Scan for the cell matching the given text and deliver its [X, Y] coordinate at center. 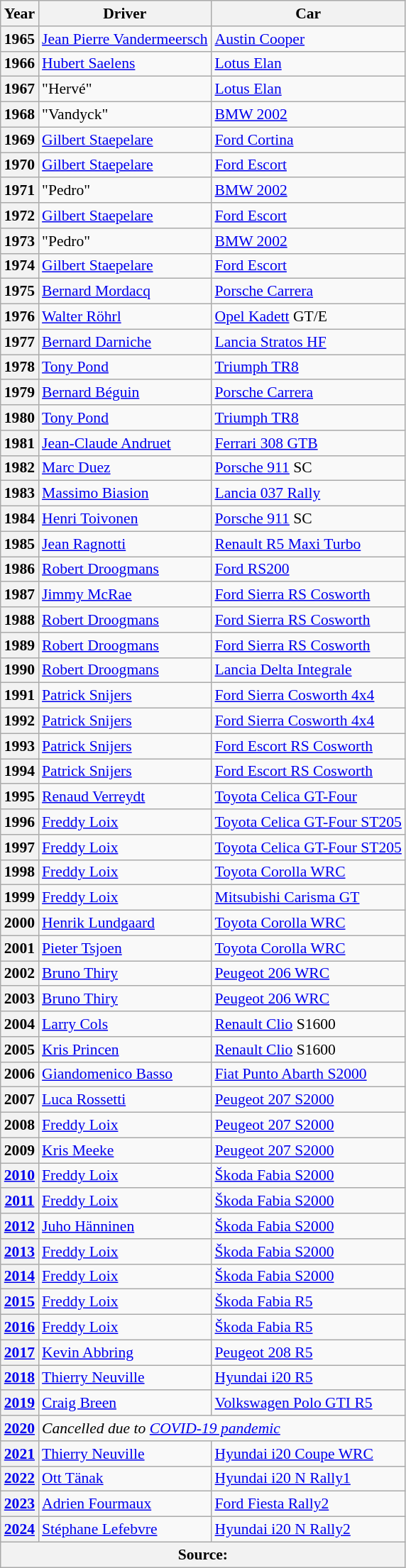
Ford Fiesta Rally2 [308, 1504]
1992 [20, 721]
2012 [20, 1226]
1987 [20, 595]
"Hervé" [125, 89]
1991 [20, 696]
2015 [20, 1302]
2018 [20, 1378]
Adrien Fourmaux [125, 1504]
2000 [20, 923]
1974 [20, 266]
1989 [20, 645]
1990 [20, 670]
Hyundai i20 N Rally1 [308, 1479]
1983 [20, 494]
1995 [20, 797]
Bernard Béguin [125, 393]
1966 [20, 64]
1967 [20, 89]
1977 [20, 342]
Ott Tänak [125, 1479]
2019 [20, 1403]
"Vandyck" [125, 115]
Giandomenico Basso [125, 1074]
2003 [20, 999]
1997 [20, 847]
1985 [20, 544]
Jean-Claude Andruet [125, 443]
1975 [20, 291]
Larry Cols [125, 1024]
2010 [20, 1176]
1971 [20, 191]
Jean Pierre Vandermeersch [125, 39]
1984 [20, 519]
Fiat Punto Abarth S2000 [308, 1074]
2013 [20, 1252]
2017 [20, 1352]
Massimo Biasion [125, 494]
Luca Rossetti [125, 1100]
2011 [20, 1201]
Kris Princen [125, 1050]
1969 [20, 140]
2006 [20, 1074]
Cancelled due to COVID-19 pandemic [221, 1428]
1988 [20, 620]
2022 [20, 1479]
Volkswagen Polo GTI R5 [308, 1403]
1972 [20, 216]
Renaud Verreydt [125, 797]
1996 [20, 822]
1986 [20, 569]
Driver [125, 13]
Opel Kadett GT/E [308, 317]
2008 [20, 1125]
Source: [203, 1555]
Ford RS200 [308, 569]
1994 [20, 772]
Henri Toivonen [125, 519]
Toyota Celica GT-Four [308, 797]
2007 [20, 1100]
Bernard Mordacq [125, 291]
2024 [20, 1530]
1970 [20, 165]
Stéphane Lefebvre [125, 1530]
Peugeot 208 R5 [308, 1352]
2001 [20, 948]
Mitsubishi Carisma GT [308, 898]
1993 [20, 746]
1979 [20, 393]
2004 [20, 1024]
2009 [20, 1150]
Henrik Lundgaard [125, 923]
1982 [20, 468]
Ford Cortina [308, 140]
Pieter Tsjoen [125, 948]
2021 [20, 1454]
Jimmy McRae [125, 595]
1973 [20, 241]
1981 [20, 443]
1998 [20, 872]
1999 [20, 898]
Jean Ragnotti [125, 544]
1980 [20, 418]
Lancia Stratos HF [308, 342]
Kris Meeke [125, 1150]
Hyundai i20 R5 [308, 1378]
Hyundai i20 Coupe WRC [308, 1454]
Hyundai i20 N Rally2 [308, 1530]
1965 [20, 39]
Marc Duez [125, 468]
Bernard Darniche [125, 342]
Ferrari 308 GTB [308, 443]
2020 [20, 1428]
Car [308, 13]
2002 [20, 974]
Craig Breen [125, 1403]
2005 [20, 1050]
Renault R5 Maxi Turbo [308, 544]
Lancia 037 Rally [308, 494]
1968 [20, 115]
2014 [20, 1277]
Walter Röhrl [125, 317]
1976 [20, 317]
Juho Hänninen [125, 1226]
Year [20, 13]
2023 [20, 1504]
Lancia Delta Integrale [308, 670]
Hubert Saelens [125, 64]
1978 [20, 367]
Kevin Abbring [125, 1352]
2016 [20, 1328]
Austin Cooper [308, 39]
